Determine the (X, Y) coordinate at the center of the cell enclosing the given text.  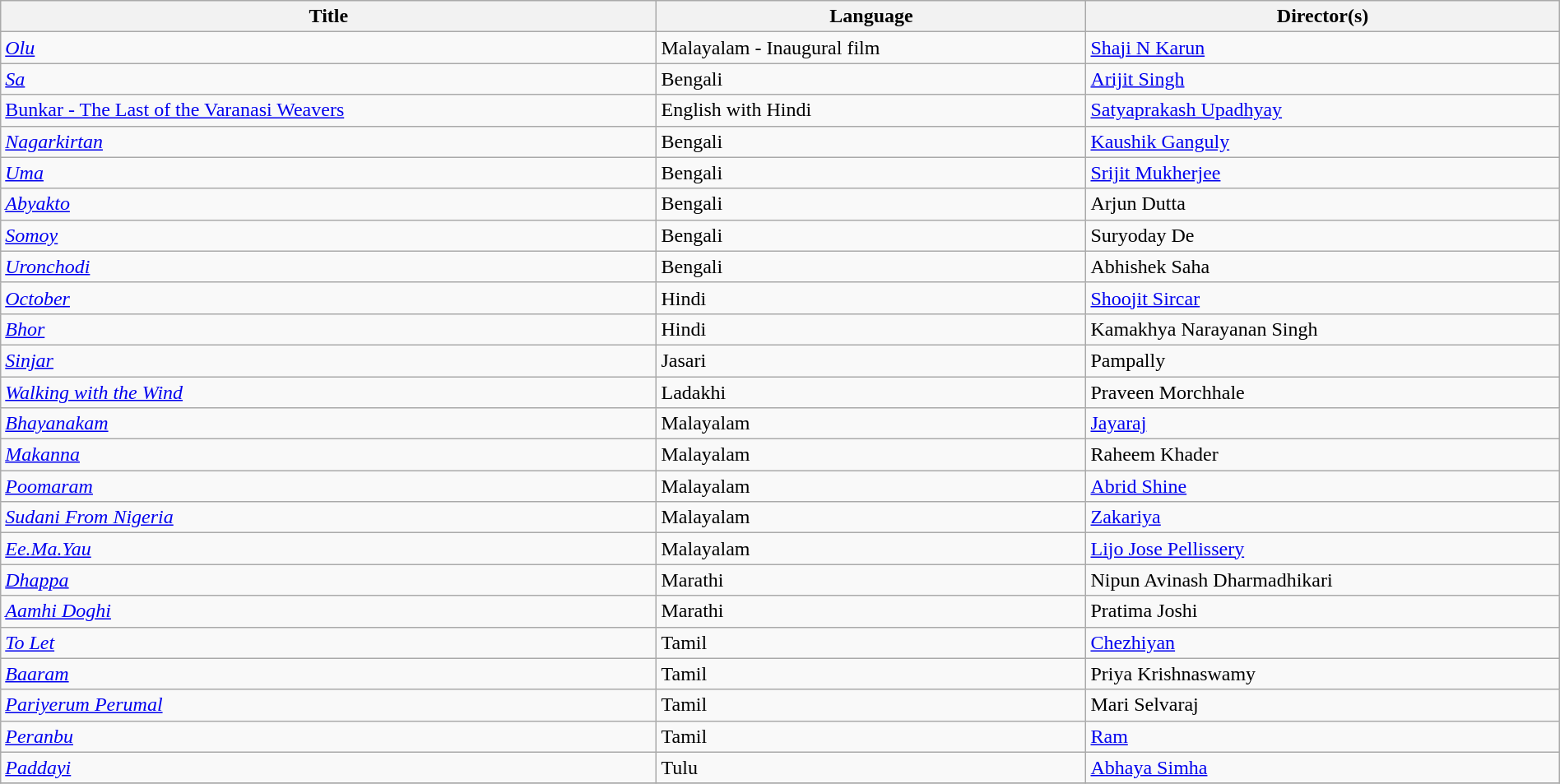
Director(s) (1323, 16)
Sa (329, 79)
Paddayi (329, 768)
Arijit Singh (1323, 79)
October (329, 298)
Aamhi Doghi (329, 611)
Priya Krishnaswamy (1323, 674)
Pariyerum Perumal (329, 705)
Uma (329, 173)
Pampally (1323, 360)
Makanna (329, 455)
Abhaya Simha (1323, 768)
Kaushik Ganguly (1323, 141)
Olu (329, 48)
Poomaram (329, 486)
Satyaprakash Upadhyay (1323, 110)
Abrid Shine (1323, 486)
Bunkar - The Last of the Varanasi Weavers (329, 110)
Nipun Avinash Dharmadhikari (1323, 580)
Pratima Joshi (1323, 611)
Abyakto (329, 204)
Peranbu (329, 736)
Kamakhya Narayanan Singh (1323, 329)
Shaji N Karun (1323, 48)
Sinjar (329, 360)
Ram (1323, 736)
Jasari (871, 360)
Arjun Dutta (1323, 204)
Jayaraj (1323, 424)
To Let (329, 643)
Nagarkirtan (329, 141)
Language (871, 16)
English with Hindi (871, 110)
Ladakhi (871, 392)
Shoojit Sircar (1323, 298)
Ee.Ma.Yau (329, 549)
Lijo Jose Pellissery (1323, 549)
Praveen Morchhale (1323, 392)
Suryoday De (1323, 235)
Raheem Khader (1323, 455)
Title (329, 16)
Malayalam - Inaugural film (871, 48)
Bhayanakam (329, 424)
Bhor (329, 329)
Dhappa (329, 580)
Somoy (329, 235)
Srijit Mukherjee (1323, 173)
Mari Selvaraj (1323, 705)
Abhishek Saha (1323, 267)
Uronchodi (329, 267)
Baaram (329, 674)
Tulu (871, 768)
Zakariya (1323, 517)
Chezhiyan (1323, 643)
Sudani From Nigeria (329, 517)
Walking with the Wind (329, 392)
